Scan for the cell matching the given text and deliver its [X, Y] coordinate at center. 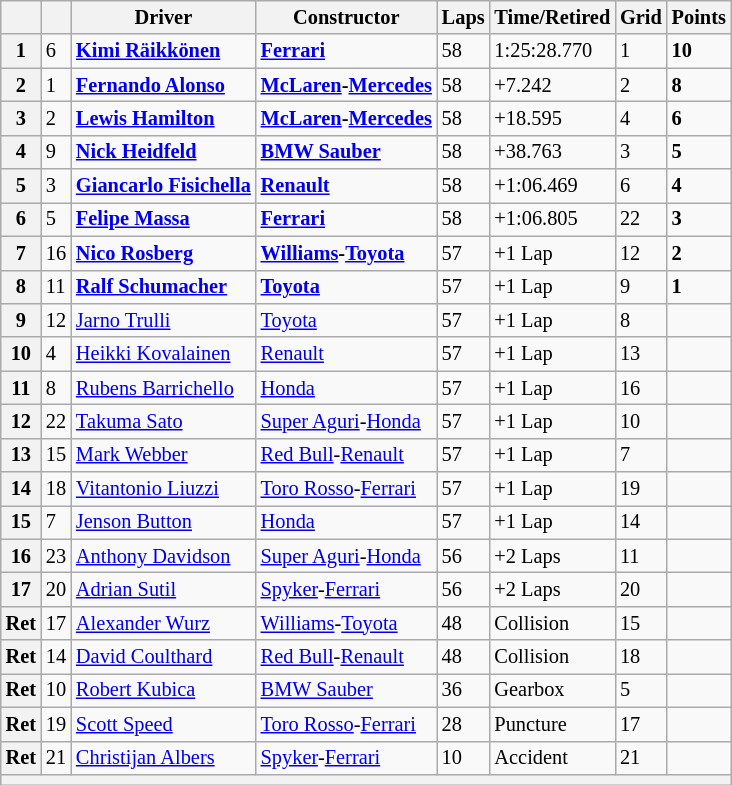
Fernando Alonso [164, 85]
1:25:28.770 [552, 51]
Nick Heidfeld [164, 152]
Driver [164, 17]
Lewis Hamilton [164, 118]
Ralf Schumacher [164, 287]
Mark Webber [164, 455]
Heikki Kovalainen [164, 354]
28 [464, 724]
Takuma Sato [164, 421]
Anthony Davidson [164, 556]
36 [464, 690]
Felipe Massa [164, 219]
Giancarlo Fisichella [164, 186]
Christijan Albers [164, 758]
Kimi Räikkönen [164, 51]
+7.242 [552, 85]
Vitantonio Liuzzi [164, 489]
Alexander Wurz [164, 623]
Laps [464, 17]
David Coulthard [164, 657]
Scott Speed [164, 724]
Robert Kubica [164, 690]
Grid [641, 17]
+1:06.469 [552, 186]
23 [56, 556]
Jenson Button [164, 522]
Puncture [552, 724]
Constructor [346, 17]
+1:06.805 [552, 219]
Nico Rosberg [164, 253]
Rubens Barrichello [164, 388]
Gearbox [552, 690]
+18.595 [552, 118]
Time/Retired [552, 17]
Jarno Trulli [164, 320]
Points [699, 17]
+38.763 [552, 152]
Accident [552, 758]
Adrian Sutil [164, 589]
